From the cell containing the given text, extract its center point as [x, y] coordinate. 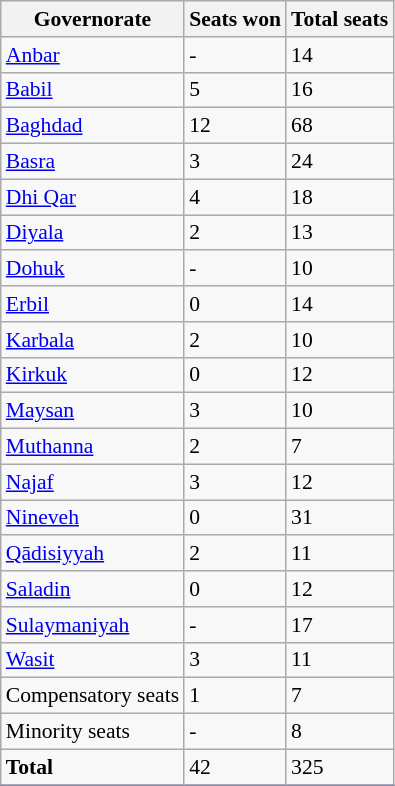
Governorate [92, 19]
Total seats [340, 19]
Total [92, 767]
Saladin [92, 589]
Qādisiyyah [92, 554]
Baghdad [92, 126]
Maysan [92, 411]
31 [340, 518]
42 [235, 767]
325 [340, 767]
Sulaymaniyah [92, 625]
Najaf [92, 482]
Seats won [235, 19]
17 [340, 625]
Karbala [92, 340]
8 [340, 732]
Nineveh [92, 518]
16 [340, 90]
Muthanna [92, 447]
1 [235, 696]
Minority seats [92, 732]
18 [340, 197]
68 [340, 126]
Dhi Qar [92, 197]
24 [340, 162]
Kirkuk [92, 375]
13 [340, 233]
Anbar [92, 55]
Babil [92, 90]
Erbil [92, 304]
Dohuk [92, 269]
5 [235, 90]
4 [235, 197]
Basra [92, 162]
Diyala [92, 233]
Wasit [92, 660]
Compensatory seats [92, 696]
